Find where the given text appears and provide that cell's center as (X, Y) coordinate. 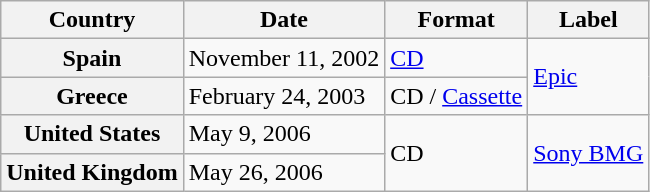
November 11, 2002 (284, 58)
Epic (588, 77)
Greece (92, 96)
February 24, 2003 (284, 96)
United States (92, 134)
Spain (92, 58)
May 9, 2006 (284, 134)
May 26, 2006 (284, 172)
Date (284, 20)
Format (456, 20)
Country (92, 20)
CD / Cassette (456, 96)
Label (588, 20)
Sony BMG (588, 153)
United Kingdom (92, 172)
